Capture the cell that displays the provided text and extract its [x, y] central coordinate. 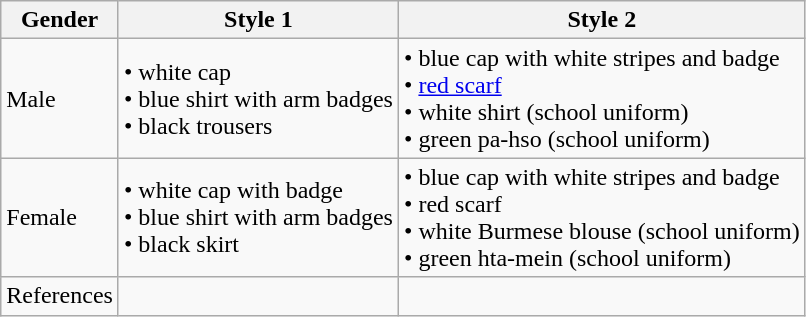
• white cap with badge • blue shirt with arm badges • black skirt [258, 218]
References [60, 296]
Style 1 [258, 20]
• blue cap with white stripes and badge • red scarf • white Burmese blouse (school uniform) • green hta-mein (school uniform) [602, 218]
Male [60, 98]
Gender [60, 20]
Female [60, 218]
• white cap • blue shirt with arm badges • black trousers [258, 98]
• blue cap with white stripes and badge • red scarf • white shirt (school uniform) • green pa-hso (school uniform) [602, 98]
Style 2 [602, 20]
